For the text-containing cell, return its midpoint in (X, Y) coordinate format. 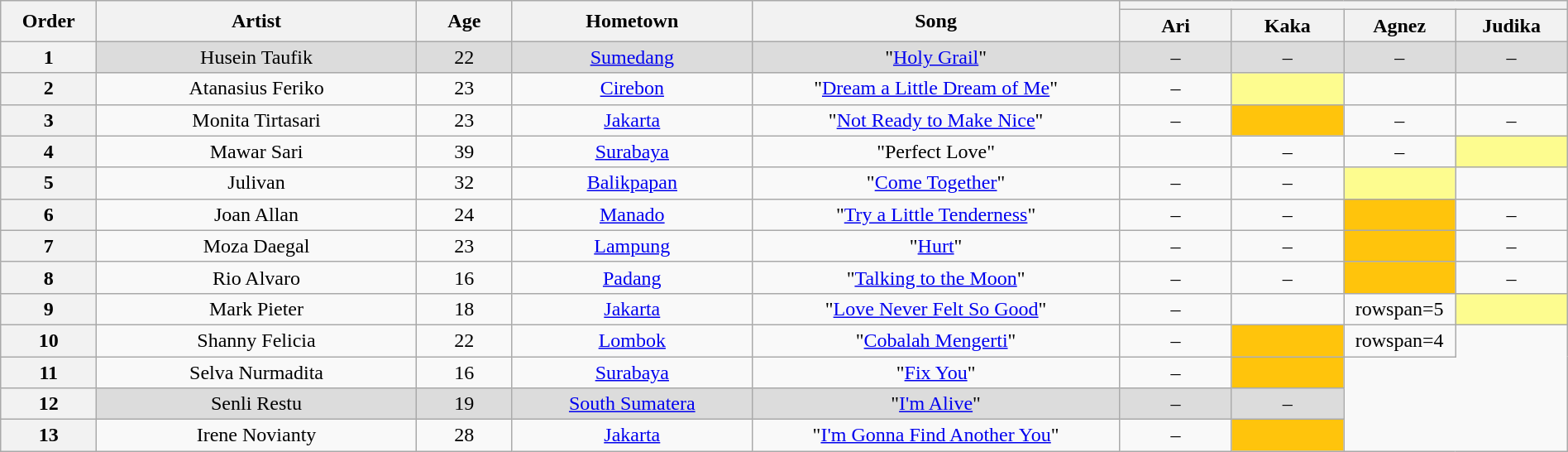
"Dream a Little Dream of Me" (936, 89)
Lampung (632, 246)
Joan Allan (256, 214)
19 (464, 404)
Mawar Sari (256, 151)
9 (49, 309)
Atanasius Feriko (256, 89)
13 (49, 435)
Age (464, 22)
"Come Together" (936, 183)
2 (49, 89)
4 (49, 151)
12 (49, 404)
32 (464, 183)
Irene Novianty (256, 435)
8 (49, 277)
Husein Taufik (256, 57)
Sumedang (632, 57)
Monita Tirtasari (256, 120)
Julivan (256, 183)
Order (49, 22)
"Cobalah Mengerti" (936, 340)
"I'm Alive" (936, 404)
7 (49, 246)
Manado (632, 214)
24 (464, 214)
Artist (256, 22)
39 (464, 151)
"Talking to the Moon" (936, 277)
South Sumatera (632, 404)
rowspan=4 (1399, 340)
Agnez (1399, 26)
Selva Nurmadita (256, 372)
6 (49, 214)
Hometown (632, 22)
Moza Daegal (256, 246)
"Love Never Felt So Good" (936, 309)
1 (49, 57)
Judika (1512, 26)
rowspan=5 (1399, 309)
"Not Ready to Make Nice" (936, 120)
28 (464, 435)
Padang (632, 277)
"I'm Gonna Find Another You" (936, 435)
Balikpapan (632, 183)
Rio Alvaro (256, 277)
"Holy Grail" (936, 57)
Cirebon (632, 89)
Kaka (1287, 26)
Shanny Felicia (256, 340)
3 (49, 120)
"Hurt" (936, 246)
Lombok (632, 340)
"Perfect Love" (936, 151)
Mark Pieter (256, 309)
18 (464, 309)
Song (936, 22)
5 (49, 183)
Senli Restu (256, 404)
"Try a Little Tenderness" (936, 214)
11 (49, 372)
10 (49, 340)
"Fix You" (936, 372)
Ari (1176, 26)
